Detect which cell encompasses the target text, then output its [X, Y] center coordinate. 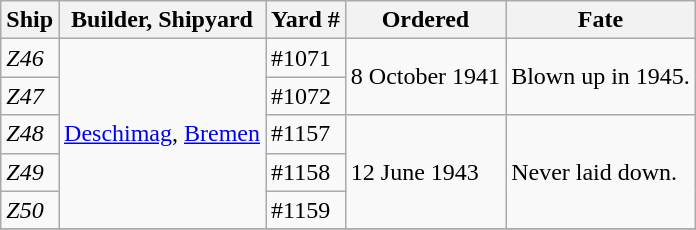
#1071 [306, 58]
Z48 [30, 134]
12 June 1943 [425, 172]
Yard # [306, 20]
#1158 [306, 172]
Z49 [30, 172]
Z47 [30, 96]
Ship [30, 20]
Blown up in 1945. [601, 77]
Z46 [30, 58]
Builder, Shipyard [162, 20]
8 October 1941 [425, 77]
Deschimag, Bremen [162, 134]
Fate [601, 20]
Never laid down. [601, 172]
Ordered [425, 20]
#1159 [306, 210]
#1157 [306, 134]
Z50 [30, 210]
#1072 [306, 96]
